Provide the (X, Y) coordinate of the cell's center where the given text is located.  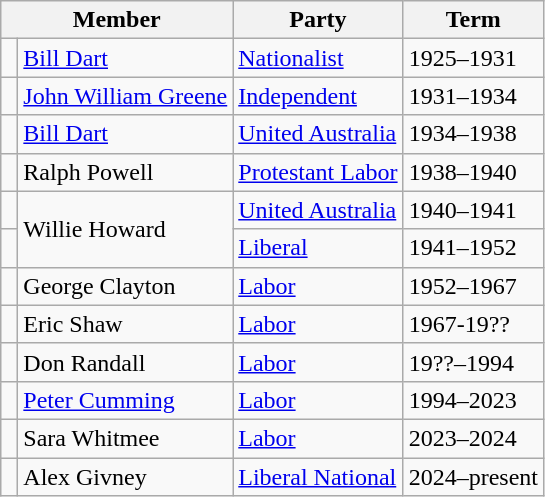
Peter Cumming (126, 400)
George Clayton (126, 286)
Party (318, 20)
1934–1938 (473, 134)
Eric Shaw (126, 324)
1938–1940 (473, 172)
19??–1994 (473, 362)
Don Randall (126, 362)
1967-19?? (473, 324)
1941–1952 (473, 248)
1940–1941 (473, 210)
1994–2023 (473, 400)
Member (117, 20)
2024–present (473, 477)
Independent (318, 96)
Alex Givney (126, 477)
Willie Howard (126, 229)
Sara Whitmee (126, 438)
Liberal (318, 248)
Term (473, 20)
1952–1967 (473, 286)
1925–1931 (473, 58)
Nationalist (318, 58)
Ralph Powell (126, 172)
2023–2024 (473, 438)
Protestant Labor (318, 172)
John William Greene (126, 96)
1931–1934 (473, 96)
Liberal National (318, 477)
